Find where the given text appears and provide that cell's center as (x, y) coordinate. 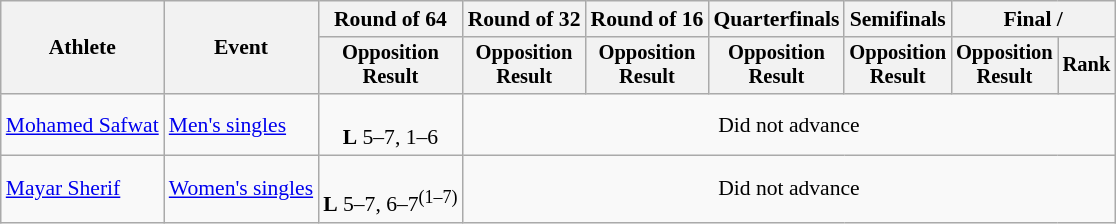
Athlete (82, 48)
Quarterfinals (776, 19)
L 5–7, 1–6 (390, 124)
Men's singles (241, 124)
Women's singles (241, 190)
Mohamed Safwat (82, 124)
Round of 16 (648, 19)
Rank (1087, 66)
Event (241, 48)
Semifinals (898, 19)
L 5–7, 6–7(1–7) (390, 190)
Mayar Sherif (82, 190)
Round of 64 (390, 19)
Round of 32 (524, 19)
Final / (1033, 19)
